Output the (x, y) coordinate of the center of the cell containing the given text.  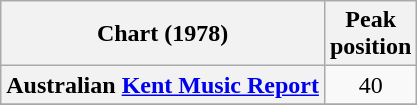
Peakposition (370, 34)
40 (370, 85)
Australian Kent Music Report (163, 85)
Chart (1978) (163, 34)
